Locate the cell with the specified text and output its [X, Y] center coordinate. 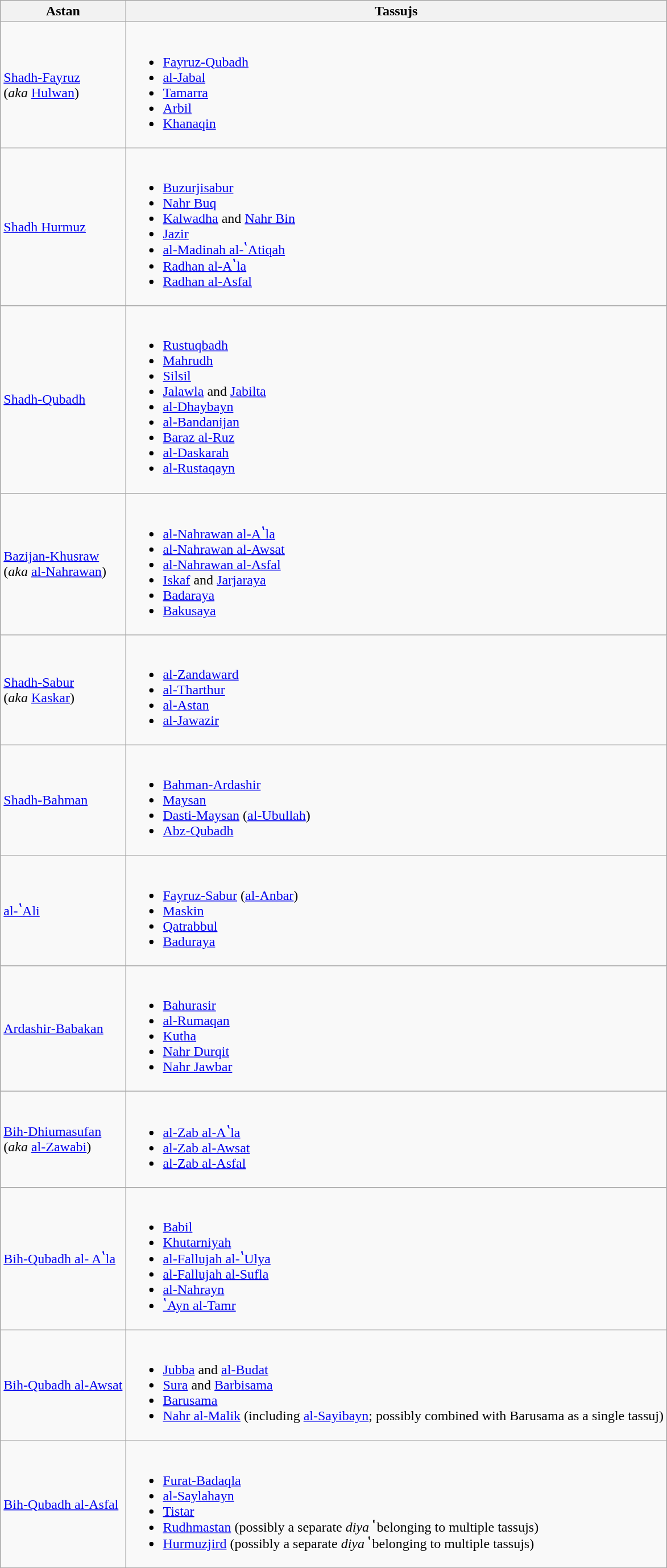
Fayruz-Sabur (al-Anbar)MaskinQatrabbulBaduraya [396, 911]
Fayruz-Qubadhal-JabalTamarraArbilKhanaqin [396, 85]
al-Nahrawan al-Aʽlaal-Nahrawan al-Awsatal-Nahrawan al-AsfalIskaf and JarjarayaBadarayaBakusaya [396, 564]
Astan [63, 11]
Bazijan-Khusraw(aka al-Nahrawan) [63, 564]
al-Zab al-Aʽlaal-Zab al-Awsatal-Zab al-Asfal [396, 1139]
al-ʽAli [63, 911]
Shadh-Sabur(aka Kaskar) [63, 690]
Shadh-Bahman [63, 800]
Bih-Qubadh al-Awsat [63, 1385]
Shadh-Qubadh [63, 399]
Bahman-ArdashirMaysanDasti-Maysan (al-Ubullah)Abz-Qubadh [396, 800]
Tassujs [396, 11]
Bahurasiral-RumaqanKuthaNahr DurqitNahr Jawbar [396, 1029]
BabilKhutarniyahal-Fallujah al-ʽUlyaal-Fallujah al-Suflaal-NahraynʽAyn al-Tamr [396, 1259]
Shadh-Fayruz(aka Hulwan) [63, 85]
al-Zandawardal-Tharthural-Astanal-Jawazir [396, 690]
Shadh Hurmuz [63, 227]
RustuqbadhMahrudhSilsilJalawla and Jabiltaal-Dhaybaynal-BandanijanBaraz al-Ruzal-Daskarahal-Rustaqayn [396, 399]
Ardashir-Babakan [63, 1029]
Bih-Qubadh al-Asfal [63, 1504]
Bih-Dhiumasufan(aka al-Zawabi) [63, 1139]
Jubba and al-BudatSura and BarbisamaBarusamaNahr al-Malik (including al-Sayibayn; possibly combined with Barusama as a single tassuj) [396, 1385]
BuzurjisaburNahr BuqKalwadha and Nahr BinJaziral-Madinah al-ʽAtiqahRadhan al-AʽlaRadhan al-Asfal [396, 227]
Bih-Qubadh al- Aʽla [63, 1259]
